Search for the cell housing the specified text and yield its (x, y) center coordinate. 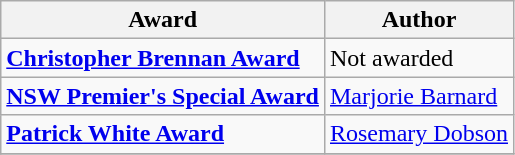
NSW Premier's Special Award (163, 96)
Award (163, 20)
Christopher Brennan Award (163, 58)
Marjorie Barnard (418, 96)
Author (418, 20)
Rosemary Dobson (418, 134)
Patrick White Award (163, 134)
Not awarded (418, 58)
